Provide the (x, y) coordinate of the cell's center where the given text is located.  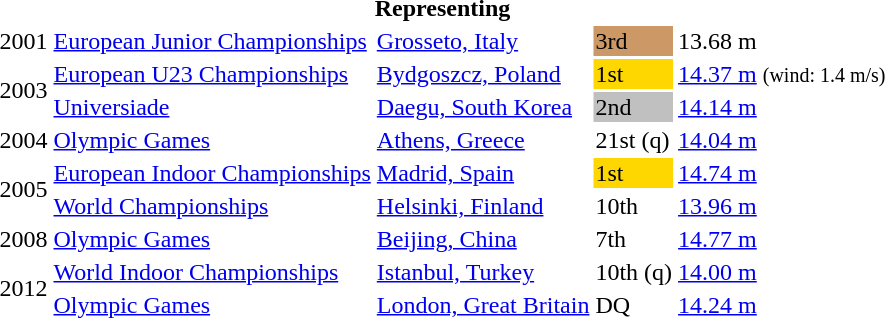
3rd (634, 41)
2nd (634, 107)
Istanbul, Turkey (483, 272)
European U23 Championships (212, 74)
European Junior Championships (212, 41)
Athens, Greece (483, 140)
10th (634, 206)
Grosseto, Italy (483, 41)
7th (634, 239)
21st (q) (634, 140)
Helsinki, Finland (483, 206)
World Championships (212, 206)
Bydgoszcz, Poland (483, 74)
Madrid, Spain (483, 173)
World Indoor Championships (212, 272)
Daegu, South Korea (483, 107)
Beijing, China (483, 239)
Universiade (212, 107)
10th (q) (634, 272)
European Indoor Championships (212, 173)
